Extract the (x, y) coordinate from the center of the cell holding the provided text.  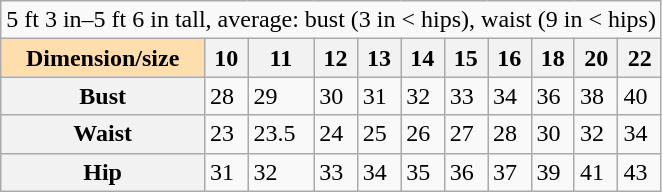
38 (596, 96)
37 (510, 172)
Dimension/size (103, 58)
Waist (103, 134)
10 (226, 58)
13 (378, 58)
27 (466, 134)
25 (378, 134)
35 (422, 172)
16 (510, 58)
Hip (103, 172)
43 (640, 172)
26 (422, 134)
22 (640, 58)
23 (226, 134)
12 (336, 58)
20 (596, 58)
23.5 (281, 134)
11 (281, 58)
29 (281, 96)
41 (596, 172)
24 (336, 134)
18 (552, 58)
Bust (103, 96)
40 (640, 96)
39 (552, 172)
14 (422, 58)
15 (466, 58)
5 ft 3 in–5 ft 6 in tall, average: bust (3 in < hips), waist (9 in < hips) (332, 20)
